Output the [X, Y] coordinate of the center of the cell containing the given text.  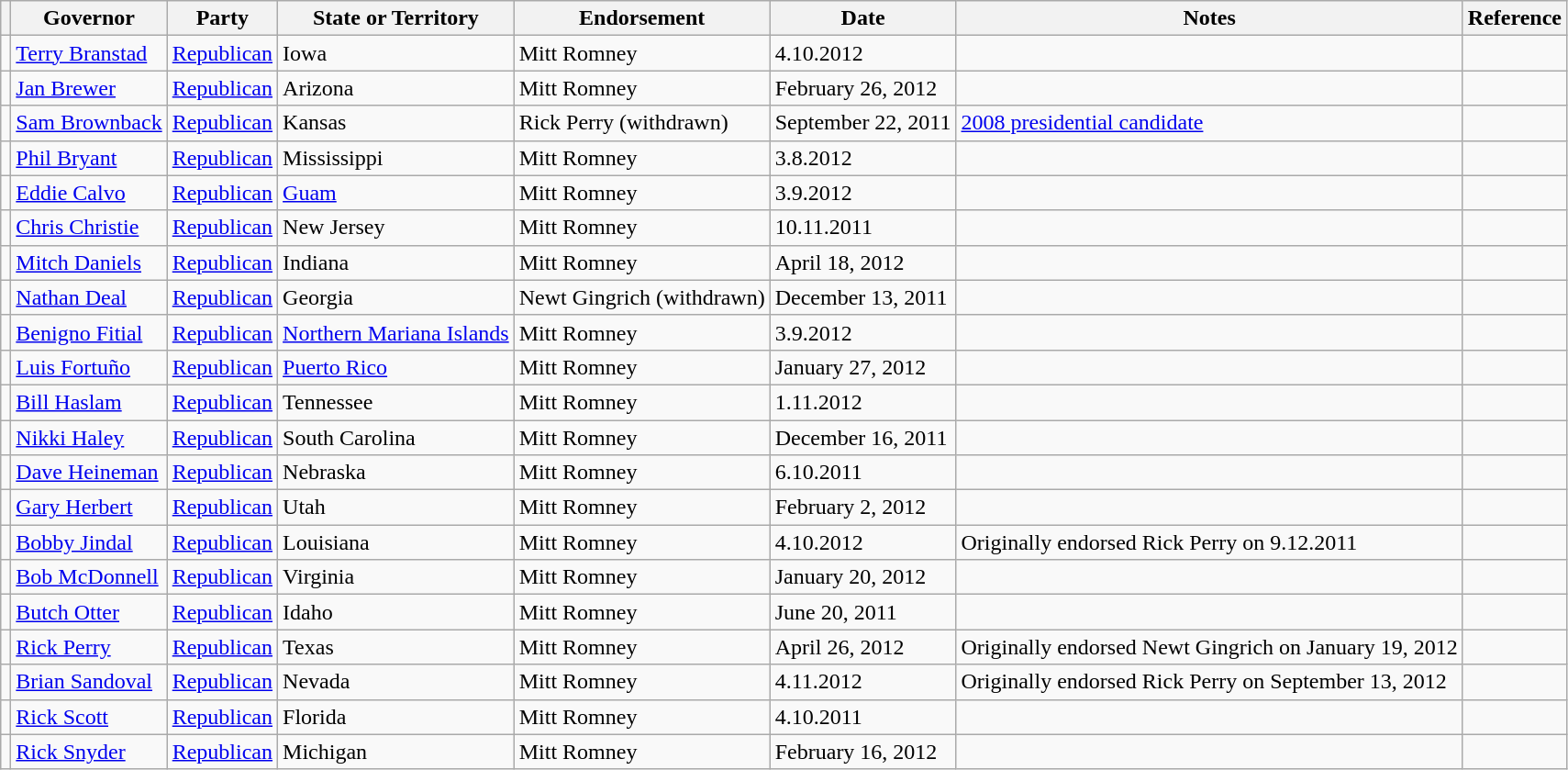
Kansas [396, 123]
Bob McDonnell [89, 577]
February 2, 2012 [862, 508]
Rick Scott [89, 717]
Originally endorsed Rick Perry on September 13, 2012 [1209, 682]
Bill Haslam [89, 402]
Arizona [396, 88]
Iowa [396, 53]
Mitch Daniels [89, 262]
Nebraska [396, 473]
Florida [396, 717]
Louisiana [396, 542]
Rick Perry (withdrawn) [642, 123]
Idaho [396, 612]
Benigno Fitial [89, 332]
September 22, 2011 [862, 123]
4.10.2011 [862, 717]
April 18, 2012 [862, 262]
3.8.2012 [862, 158]
Date [862, 18]
Notes [1209, 18]
6.10.2011 [862, 473]
Bobby Jindal [89, 542]
New Jersey [396, 228]
February 26, 2012 [862, 88]
Governor [89, 18]
Endorsement [642, 18]
Nikki Haley [89, 438]
Sam Brownback [89, 123]
Indiana [396, 262]
Phil Bryant [89, 158]
January 20, 2012 [862, 577]
1.11.2012 [862, 402]
Chris Christie [89, 228]
Mississippi [396, 158]
Puerto Rico [396, 367]
Butch Otter [89, 612]
January 27, 2012 [862, 367]
June 20, 2011 [862, 612]
Tennessee [396, 402]
Reference [1514, 18]
Northern Mariana Islands [396, 332]
Newt Gingrich (withdrawn) [642, 297]
South Carolina [396, 438]
Rick Snyder [89, 752]
Guam [396, 193]
Utah [396, 508]
State or Territory [396, 18]
Nathan Deal [89, 297]
Nevada [396, 682]
December 16, 2011 [862, 438]
Terry Branstad [89, 53]
Eddie Calvo [89, 193]
Texas [396, 647]
4.11.2012 [862, 682]
February 16, 2012 [862, 752]
2008 presidential candidate [1209, 123]
December 13, 2011 [862, 297]
Georgia [396, 297]
Party [222, 18]
Dave Heineman [89, 473]
Luis Fortuño [89, 367]
Michigan [396, 752]
Virginia [396, 577]
Gary Herbert [89, 508]
10.11.2011 [862, 228]
Rick Perry [89, 647]
Originally endorsed Rick Perry on 9.12.2011 [1209, 542]
April 26, 2012 [862, 647]
Originally endorsed Newt Gingrich on January 19, 2012 [1209, 647]
Brian Sandoval [89, 682]
Jan Brewer [89, 88]
